For the text-containing cell, return its midpoint in (X, Y) coordinate format. 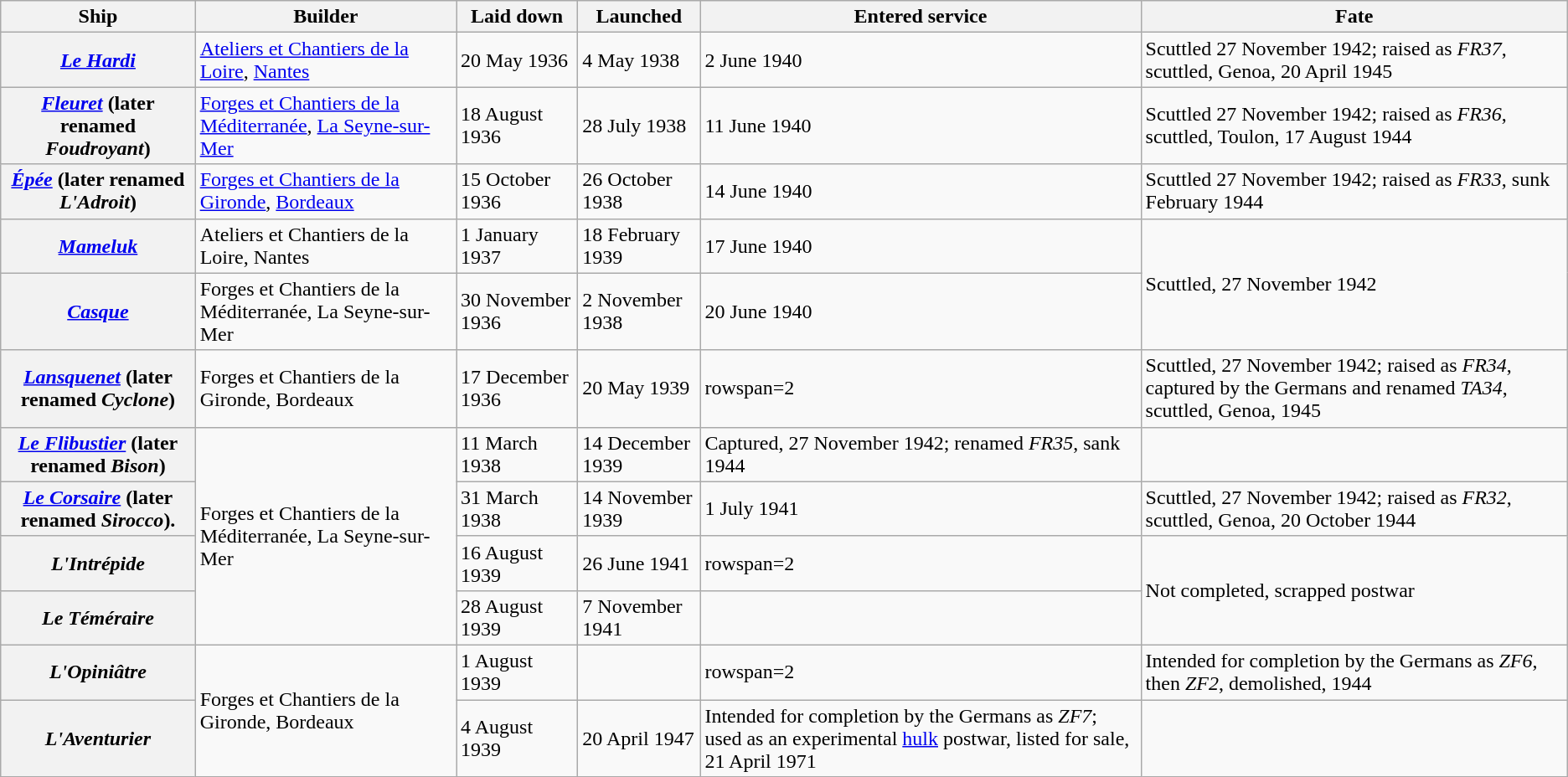
15 October 1936 (518, 191)
Launched (639, 17)
30 November 1936 (518, 311)
18 February 1939 (639, 246)
L'Aventurier (98, 738)
L'Opiniâtre (98, 672)
28 July 1938 (639, 126)
1 August 1939 (518, 672)
L'Intrépide (98, 563)
Builder (325, 17)
14 November 1939 (639, 509)
2 June 1940 (921, 60)
11 June 1940 (921, 126)
Not completed, scrapped postwar (1354, 590)
Épée (later renamed L'Adroit) (98, 191)
26 October 1938 (639, 191)
Laid down (518, 17)
4 May 1938 (639, 60)
14 December 1939 (639, 454)
4 August 1939 (518, 738)
Captured, 27 November 1942; renamed FR35, sank 1944 (921, 454)
Scuttled, 27 November 1942; raised as FR34, captured by the Germans and renamed TA34, scuttled, Genoa, 1945 (1354, 388)
16 August 1939 (518, 563)
Casque (98, 311)
31 March 1938 (518, 509)
Scuttled 27 November 1942; raised as FR36, scuttled, Toulon, 17 August 1944 (1354, 126)
20 June 1940 (921, 311)
Fleuret (later renamed Foudroyant) (98, 126)
2 November 1938 (639, 311)
Ship (98, 17)
Scuttled 27 November 1942; raised as FR37, scuttled, Genoa, 20 April 1945 (1354, 60)
Le Flibustier (later renamed Bison) (98, 454)
20 May 1939 (639, 388)
Entered service (921, 17)
7 November 1941 (639, 618)
11 March 1938 (518, 454)
Intended for completion by the Germans as ZF7; used as an experimental hulk postwar, listed for sale, 21 April 1971 (921, 738)
1 January 1937 (518, 246)
1 July 1941 (921, 509)
Le Hardi (98, 60)
26 June 1941 (639, 563)
Fate (1354, 17)
Le Corsaire (later renamed Sirocco). (98, 509)
17 December 1936 (518, 388)
Mameluk (98, 246)
Intended for completion by the Germans as ZF6, then ZF2, demolished, 1944 (1354, 672)
18 August 1936 (518, 126)
20 April 1947 (639, 738)
Le Téméraire (98, 618)
Scuttled, 27 November 1942 (1354, 285)
17 June 1940 (921, 246)
Lansquenet (later renamed Cyclone) (98, 388)
20 May 1936 (518, 60)
Scuttled 27 November 1942; raised as FR33, sunk February 1944 (1354, 191)
28 August 1939 (518, 618)
14 June 1940 (921, 191)
Scuttled, 27 November 1942; raised as FR32, scuttled, Genoa, 20 October 1944 (1354, 509)
